Extract the (X, Y) coordinate from the center of the cell holding the provided text.  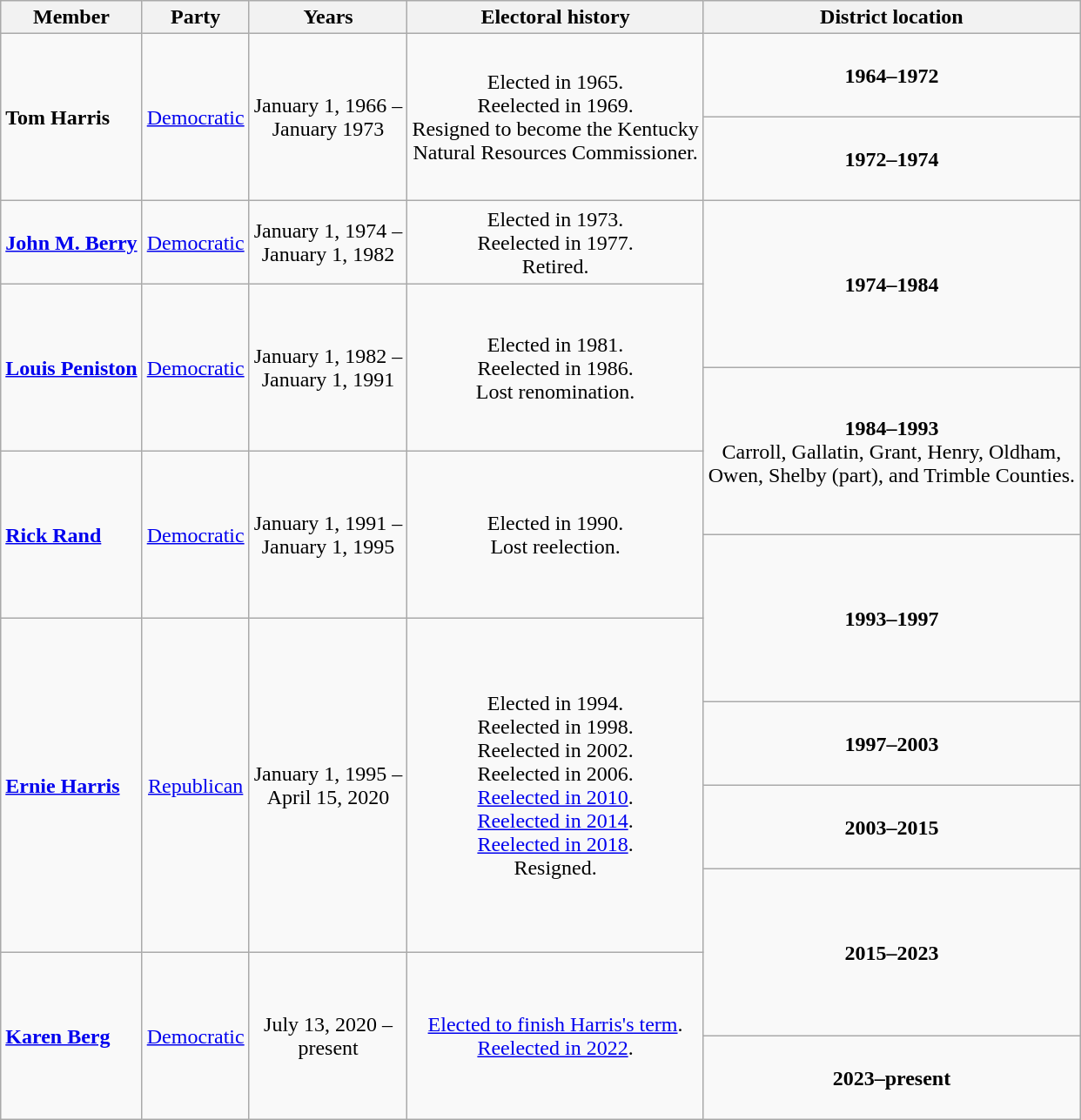
Electoral history (555, 17)
Elected in 1973.Reelected in 1977.Retired. (555, 243)
John M. Berry (71, 243)
Tom Harris (71, 117)
Elected in 1965.Reelected in 1969.Resigned to become the KentuckyNatural Resources Commissioner. (555, 117)
Elected in 1990.Lost reelection. (555, 535)
Republican (195, 786)
Party (195, 17)
1984–1993Carroll, Gallatin, Grant, Henry, Oldham,Owen, Shelby (part), and Trimble Counties. (891, 452)
January 1, 1974 –January 1, 1982 (328, 243)
Years (328, 17)
Louis Peniston (71, 368)
1964–1972 (891, 76)
Elected to finish Harris's term.Reelected in 2022. (555, 1036)
2015–2023 (891, 953)
1993–1997 (891, 619)
Ernie Harris (71, 786)
1972–1974 (891, 159)
1997–2003 (891, 744)
Rick Rand (71, 535)
Elected in 1994.Reelected in 1998.Reelected in 2002.Reelected in 2006.Reelected in 2010.Reelected in 2014.Reelected in 2018.Resigned. (555, 786)
1974–1984 (891, 285)
January 1, 1966 –January 1973 (328, 117)
2003–2015 (891, 828)
District location (891, 17)
July 13, 2020 –present (328, 1036)
2023–present (891, 1078)
Karen Berg (71, 1036)
January 1, 1991 –January 1, 1995 (328, 535)
Elected in 1981.Reelected in 1986.Lost renomination. (555, 368)
January 1, 1982 –January 1, 1991 (328, 368)
Member (71, 17)
January 1, 1995 –April 15, 2020 (328, 786)
